Identify which cell holds the provided text, then report its (X, Y) central coordinate. 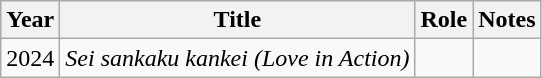
Sei sankaku kankei (Love in Action) (238, 58)
Role (444, 20)
Year (30, 20)
Notes (507, 20)
Title (238, 20)
2024 (30, 58)
